Determine the [x, y] coordinate at the center of the cell enclosing the given text.  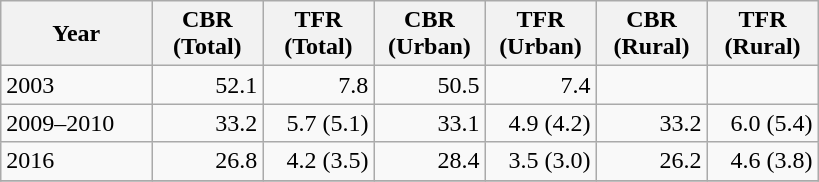
4.9 (4.2) [540, 123]
TFR (Urban) [540, 34]
3.5 (3.0) [540, 161]
7.4 [540, 85]
26.2 [652, 161]
CBR (Total) [208, 34]
50.5 [430, 85]
7.8 [318, 85]
5.7 (5.1) [318, 123]
2009–2010 [76, 123]
28.4 [430, 161]
TFR (Total) [318, 34]
Year [76, 34]
4.6 (3.8) [762, 161]
6.0 (5.4) [762, 123]
2016 [76, 161]
TFR (Rural) [762, 34]
33.1 [430, 123]
2003 [76, 85]
52.1 [208, 85]
CBR (Urban) [430, 34]
CBR (Rural) [652, 34]
4.2 (3.5) [318, 161]
26.8 [208, 161]
